From the cell containing the given text, extract its center point as (X, Y) coordinate. 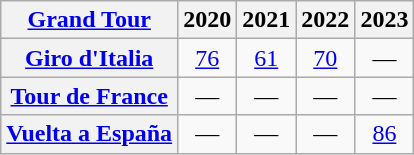
Tour de France (90, 96)
76 (208, 58)
Vuelta a España (90, 134)
Giro d'Italia (90, 58)
61 (266, 58)
2022 (326, 20)
2020 (208, 20)
2023 (384, 20)
70 (326, 58)
86 (384, 134)
Grand Tour (90, 20)
2021 (266, 20)
